Find where the given text appears and provide that cell's center as (X, Y) coordinate. 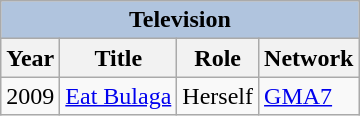
Title (118, 58)
Role (218, 58)
Eat Bulaga (118, 96)
2009 (30, 96)
Network (309, 58)
Television (180, 20)
GMA7 (309, 96)
Year (30, 58)
Herself (218, 96)
